Search for the cell housing the specified text and yield its [X, Y] center coordinate. 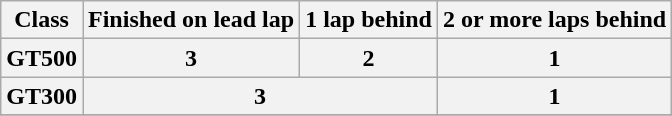
2 or more laps behind [554, 20]
GT300 [42, 96]
1 lap behind [369, 20]
Class [42, 20]
GT500 [42, 58]
Finished on lead lap [190, 20]
2 [369, 58]
